Return [x, y] of the center of cell containing provided text 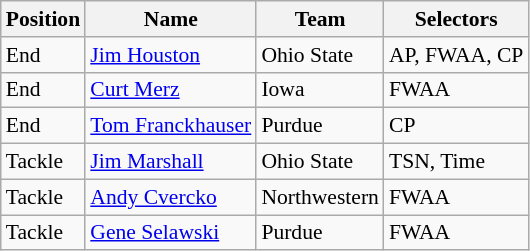
AP, FWAA, CP [456, 55]
Northwestern [320, 197]
Curt Merz [170, 90]
Name [170, 19]
Iowa [320, 90]
Andy Cvercko [170, 197]
Selectors [456, 19]
TSN, Time [456, 162]
Position [43, 19]
Jim Marshall [170, 162]
Team [320, 19]
Gene Selawski [170, 233]
Jim Houston [170, 55]
CP [456, 126]
Tom Franckhauser [170, 126]
